Locate the cell with the specified text and output its (X, Y) center coordinate. 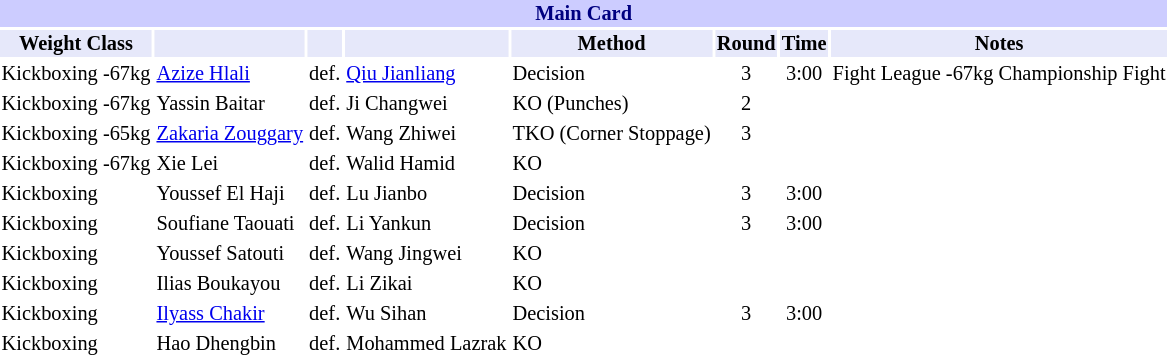
Youssef Satouti (230, 254)
Li Yankun (426, 224)
Kickboxing -65kg (76, 134)
Wang Jingwei (426, 254)
TKO (Corner Stoppage) (612, 134)
Youssef El Haji (230, 194)
Time (804, 44)
Ilias Boukayou (230, 284)
Azize Hlali (230, 74)
Zakaria Zouggary (230, 134)
Ilyass Chakir (230, 314)
Walid Hamid (426, 164)
2 (746, 104)
Fight League -67kg Championship Fight (999, 74)
Notes (999, 44)
Round (746, 44)
Qiu Jianliang (426, 74)
Weight Class (76, 44)
Li Zikai (426, 284)
Ji Changwei (426, 104)
Lu Jianbo (426, 194)
Main Card (584, 14)
Method (612, 44)
Soufiane Taouati (230, 224)
Xie Lei (230, 164)
Wang Zhiwei (426, 134)
Wu Sihan (426, 314)
KO (Punches) (612, 104)
Yassin Baitar (230, 104)
